Output the (X, Y) coordinate of the center of the cell containing the given text.  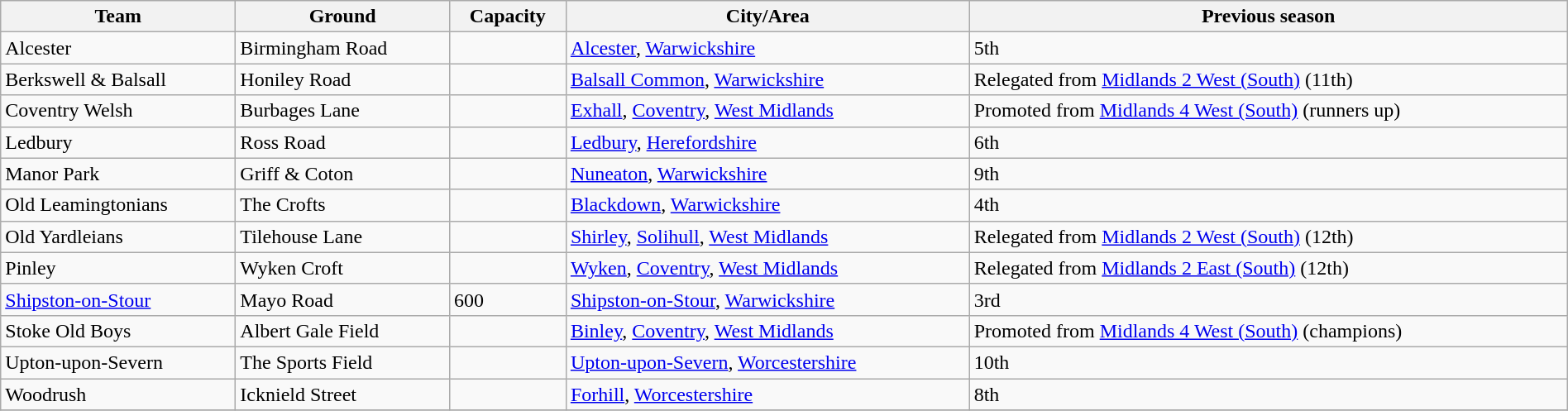
Nuneaton, Warwickshire (767, 174)
Icknield Street (342, 394)
3rd (1269, 299)
Wyken Croft (342, 268)
Ledbury (118, 142)
Ledbury, Herefordshire (767, 142)
Relegated from Midlands 2 East (South) (12th) (1269, 268)
Shipston-on-Stour, Warwickshire (767, 299)
Promoted from Midlands 4 West (South) (champions) (1269, 331)
Berkswell & Balsall (118, 79)
9th (1269, 174)
Previous season (1269, 17)
Burbages Lane (342, 111)
Birmingham Road (342, 48)
Promoted from Midlands 4 West (South) (runners up) (1269, 111)
Manor Park (118, 174)
Honiley Road (342, 79)
Stoke Old Boys (118, 331)
Shipston-on-Stour (118, 299)
4th (1269, 205)
Exhall, Coventry, West Midlands (767, 111)
Relegated from Midlands 2 West (South) (11th) (1269, 79)
Alcester (118, 48)
Upton-upon-Severn (118, 362)
Capacity (508, 17)
Alcester, Warwickshire (767, 48)
Wyken, Coventry, West Midlands (767, 268)
Ground (342, 17)
6th (1269, 142)
Blackdown, Warwickshire (767, 205)
Balsall Common, Warwickshire (767, 79)
Albert Gale Field (342, 331)
Forhill, Worcestershire (767, 394)
Binley, Coventry, West Midlands (767, 331)
Upton-upon-Severn, Worcestershire (767, 362)
Shirley, Solihull, West Midlands (767, 237)
Griff & Coton (342, 174)
The Sports Field (342, 362)
Old Yardleians (118, 237)
Tilehouse Lane (342, 237)
Ross Road (342, 142)
Woodrush (118, 394)
5th (1269, 48)
Mayo Road (342, 299)
Team (118, 17)
City/Area (767, 17)
Old Leamingtonians (118, 205)
600 (508, 299)
Coventry Welsh (118, 111)
10th (1269, 362)
The Crofts (342, 205)
Relegated from Midlands 2 West (South) (12th) (1269, 237)
8th (1269, 394)
Pinley (118, 268)
